Locate the cell with the specified text and output its [x, y] center coordinate. 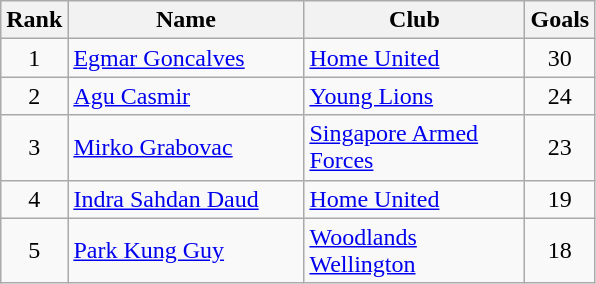
Agu Casmir [186, 96]
5 [34, 250]
Singapore Armed Forces [414, 148]
Rank [34, 20]
Woodlands Wellington [414, 250]
Young Lions [414, 96]
18 [560, 250]
2 [34, 96]
4 [34, 199]
Park Kung Guy [186, 250]
30 [560, 58]
Mirko Grabovac [186, 148]
Name [186, 20]
Club [414, 20]
3 [34, 148]
1 [34, 58]
Egmar Goncalves [186, 58]
Indra Sahdan Daud [186, 199]
23 [560, 148]
19 [560, 199]
Goals [560, 20]
24 [560, 96]
